Search for the cell housing the specified text and yield its (X, Y) center coordinate. 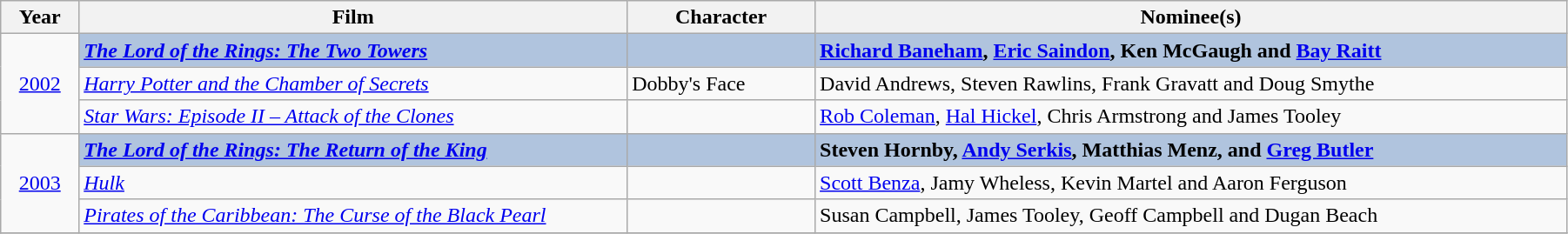
Richard Baneham, Eric Saindon, Ken McGaugh and Bay Raitt (1191, 50)
Rob Coleman, Hal Hickel, Chris Armstrong and James Tooley (1191, 117)
Scott Benza, Jamy Wheless, Kevin Martel and Aaron Ferguson (1191, 183)
Year (40, 17)
Character (721, 17)
Nominee(s) (1191, 17)
Susan Campbell, James Tooley, Geoff Campbell and Dugan Beach (1191, 216)
Steven Hornby, Andy Serkis, Matthias Menz, and Greg Butler (1191, 150)
David Andrews, Steven Rawlins, Frank Gravatt and Doug Smythe (1191, 84)
Pirates of the Caribbean: The Curse of the Black Pearl (353, 216)
Dobby's Face (721, 84)
2002 (40, 84)
The Lord of the Rings: The Two Towers (353, 50)
The Lord of the Rings: The Return of the King (353, 150)
Hulk (353, 183)
Star Wars: Episode II – Attack of the Clones (353, 117)
2003 (40, 183)
Harry Potter and the Chamber of Secrets (353, 84)
Film (353, 17)
